Return the [X, Y] coordinate for the center point of the cell that contains the specified text.  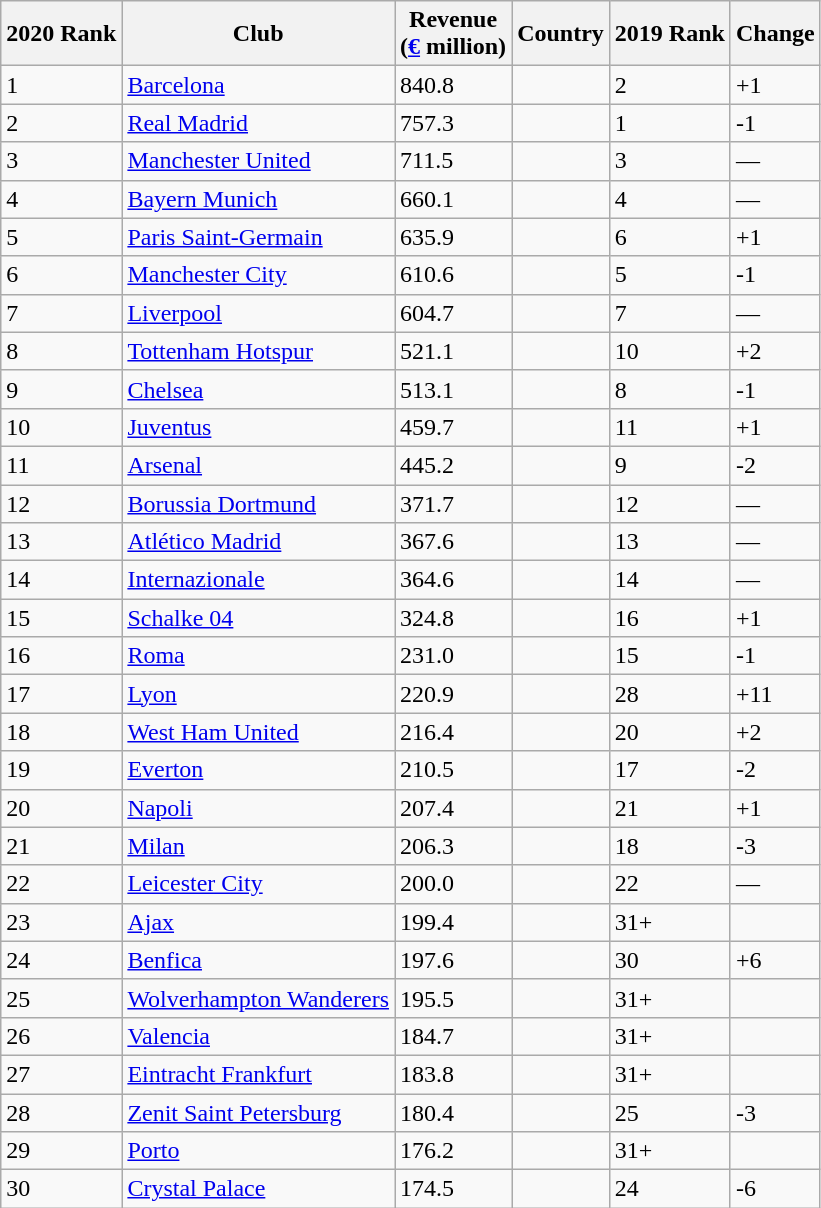
635.9 [454, 237]
West Ham United [258, 732]
521.1 [454, 351]
711.5 [454, 161]
Zenit Saint Petersburg [258, 1113]
Crystal Palace [258, 1189]
Porto [258, 1151]
Roma [258, 656]
840.8 [454, 85]
206.3 [454, 846]
Barcelona [258, 85]
183.8 [454, 1074]
Manchester City [258, 275]
Real Madrid [258, 123]
180.4 [454, 1113]
231.0 [454, 656]
Ajax [258, 922]
27 [62, 1074]
Manchester United [258, 161]
19 [62, 770]
-6 [775, 1189]
Valencia [258, 1036]
Lyon [258, 694]
Schalke 04 [258, 618]
Atlético Madrid [258, 542]
Club [258, 34]
174.5 [454, 1189]
Eintracht Frankfurt [258, 1074]
184.7 [454, 1036]
199.4 [454, 922]
757.3 [454, 123]
604.7 [454, 313]
Napoli [258, 808]
Chelsea [258, 389]
207.4 [454, 808]
Liverpool [258, 313]
445.2 [454, 465]
Borussia Dortmund [258, 503]
Change [775, 34]
324.8 [454, 618]
Leicester City [258, 884]
Benfica [258, 960]
364.6 [454, 580]
Milan [258, 846]
220.9 [454, 694]
610.6 [454, 275]
Bayern Munich [258, 199]
+6 [775, 960]
459.7 [454, 427]
26 [62, 1036]
+11 [775, 694]
Paris Saint-Germain [258, 237]
176.2 [454, 1151]
367.6 [454, 542]
200.0 [454, 884]
Country [561, 34]
Internazionale [258, 580]
23 [62, 922]
210.5 [454, 770]
Tottenham Hotspur [258, 351]
Wolverhampton Wanderers [258, 998]
Arsenal [258, 465]
371.7 [454, 503]
Juventus [258, 427]
197.6 [454, 960]
Everton [258, 770]
29 [62, 1151]
513.1 [454, 389]
216.4 [454, 732]
660.1 [454, 199]
2019 Rank [670, 34]
Revenue (€ million) [454, 34]
195.5 [454, 998]
2020 Rank [62, 34]
